Extract the (X, Y) coordinate from the center of the cell holding the provided text.  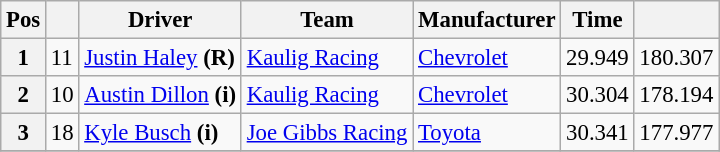
177.977 (676, 133)
30.341 (598, 133)
Justin Haley (R) (160, 58)
1 (24, 58)
18 (62, 133)
Pos (24, 20)
Time (598, 20)
10 (62, 95)
11 (62, 58)
Driver (160, 20)
Team (326, 20)
30.304 (598, 95)
178.194 (676, 95)
Manufacturer (487, 20)
29.949 (598, 58)
Toyota (487, 133)
3 (24, 133)
Austin Dillon (i) (160, 95)
Joe Gibbs Racing (326, 133)
2 (24, 95)
Kyle Busch (i) (160, 133)
180.307 (676, 58)
